Provide the (x, y) coordinate of the cell's center where the given text is located.  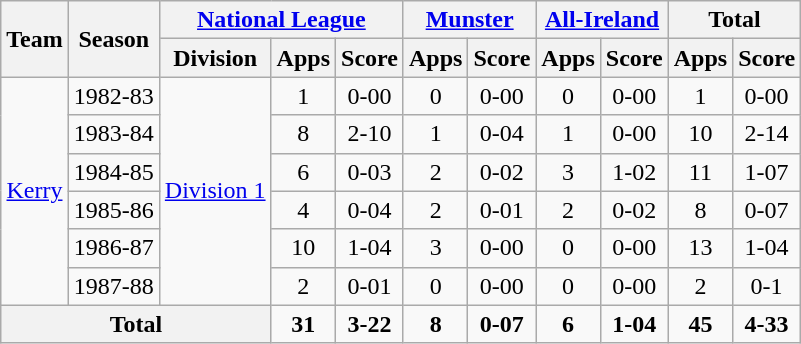
0-03 (370, 172)
13 (700, 248)
Kerry (35, 191)
1983-84 (114, 134)
1-07 (767, 172)
4-33 (767, 324)
0-1 (767, 286)
45 (700, 324)
1984-85 (114, 172)
All-Ireland (602, 20)
11 (700, 172)
4 (303, 210)
1982-83 (114, 96)
2-14 (767, 134)
Munster (469, 20)
1986-87 (114, 248)
Division 1 (215, 191)
1985-86 (114, 210)
Team (35, 39)
Season (114, 39)
National League (281, 20)
3-22 (370, 324)
1987-88 (114, 286)
2-10 (370, 134)
Division (215, 58)
31 (303, 324)
1-02 (634, 172)
